Output the [x, y] coordinate of the center of the cell containing the given text.  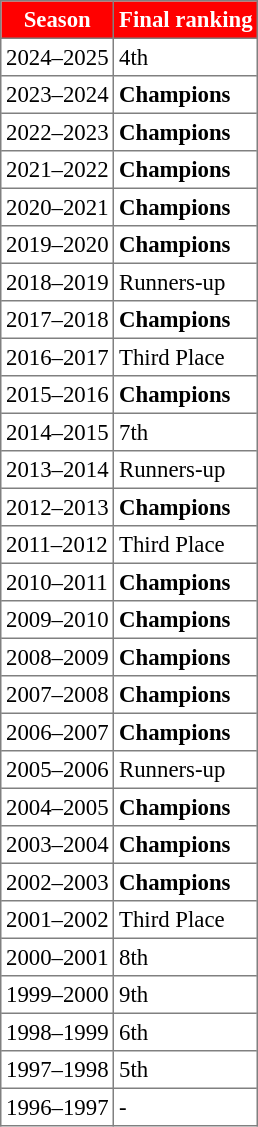
- [186, 1107]
1999–2000 [58, 995]
2000–2001 [58, 957]
1998–1999 [58, 1032]
2003–2004 [58, 845]
2014–2015 [58, 432]
2013–2014 [58, 470]
5th [186, 1070]
2018–2019 [58, 282]
2004–2005 [58, 807]
2010–2011 [58, 582]
2008–2009 [58, 657]
7th [186, 432]
2005–2006 [58, 770]
2001–2002 [58, 920]
9th [186, 995]
2006–2007 [58, 732]
2019–2020 [58, 245]
2022–2023 [58, 132]
4th [186, 57]
Season [58, 20]
2015–2016 [58, 395]
8th [186, 957]
2012–2013 [58, 507]
2021–2022 [58, 170]
Final ranking [186, 20]
2020–2021 [58, 207]
2002–2003 [58, 882]
2016–2017 [58, 357]
2017–2018 [58, 320]
2024–2025 [58, 57]
2011–2012 [58, 545]
6th [186, 1032]
1996–1997 [58, 1107]
2007–2008 [58, 695]
1997–1998 [58, 1070]
2023–2024 [58, 95]
2009–2010 [58, 620]
